Pinpoint the cell where the given text exists, returning its (X, Y) midpoint coordinate. 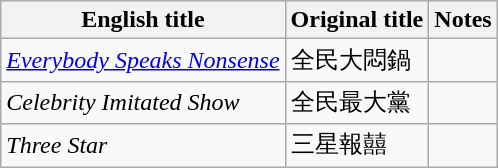
Three Star (143, 146)
Notes (463, 20)
三星報囍 (357, 146)
全民最大黨 (357, 102)
Everybody Speaks Nonsense (143, 60)
全民大悶鍋 (357, 60)
English title (143, 20)
Original title (357, 20)
Celebrity Imitated Show (143, 102)
